Find where the given text appears and provide that cell's center as [x, y] coordinate. 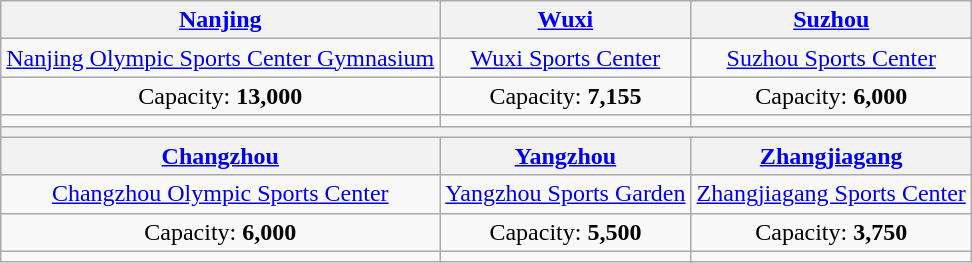
Yangzhou Sports Garden [566, 194]
Capacity: 13,000 [220, 96]
Suzhou Sports Center [831, 58]
Suzhou [831, 20]
Zhangjiagang Sports Center [831, 194]
Wuxi Sports Center [566, 58]
Capacity: 3,750 [831, 232]
Changzhou Olympic Sports Center [220, 194]
Yangzhou [566, 156]
Zhangjiagang [831, 156]
Wuxi [566, 20]
Capacity: 5,500 [566, 232]
Nanjing Olympic Sports Center Gymnasium [220, 58]
Capacity: 7,155 [566, 96]
Changzhou [220, 156]
Nanjing [220, 20]
